Locate the cell with the specified text and output its [X, Y] center coordinate. 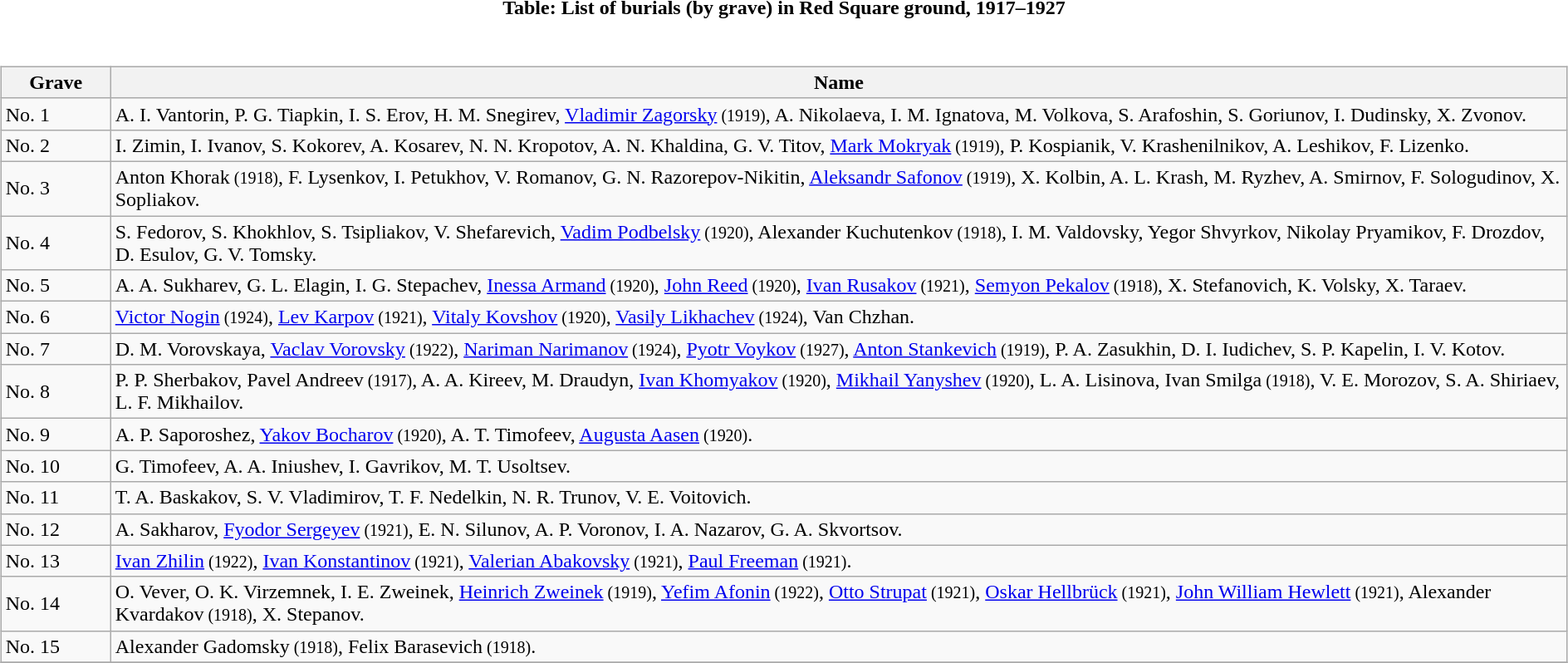
No. 13 [56, 561]
T. A. Baskakov, S. V. Vladimirov, T. F. Nedelkin, N. R. Trunov, V. E. Voitovich. [839, 498]
No. 3 [56, 188]
No. 1 [56, 114]
No. 14 [56, 603]
No. 6 [56, 317]
Victor Nogin (1924), Lev Karpov (1921), Vitaly Kovshov (1920), Vasily Likhachev (1924), Van Chzhan. [839, 317]
No. 10 [56, 466]
G. Timofeev, A. A. Iniushev, I. Gavrikov, M. T. Usoltsev. [839, 466]
No. 9 [56, 435]
A. P. Saporoshez, Yakov Bocharov (1920), A. T. Timofeev, Augusta Aasen (1920). [839, 435]
Ivan Zhilin (1922), Ivan Konstantinov (1921), Valerian Abakovsky (1921), Paul Freeman (1921). [839, 561]
No. 15 [56, 646]
No. 4 [56, 243]
A. Sakharov, Fyodor Sergeyev (1921), E. N. Silunov, A. P. Voronov, I. A. Nazarov, G. A. Skvortsov. [839, 529]
No. 11 [56, 498]
No. 8 [56, 392]
No. 7 [56, 349]
No. 12 [56, 529]
Alexander Gadomsky (1918), Felix Barasevich (1918). [839, 646]
Name [839, 82]
No. 5 [56, 286]
Grave [56, 82]
No. 2 [56, 145]
